Determine the [X, Y] coordinate at the center of the cell enclosing the given text.  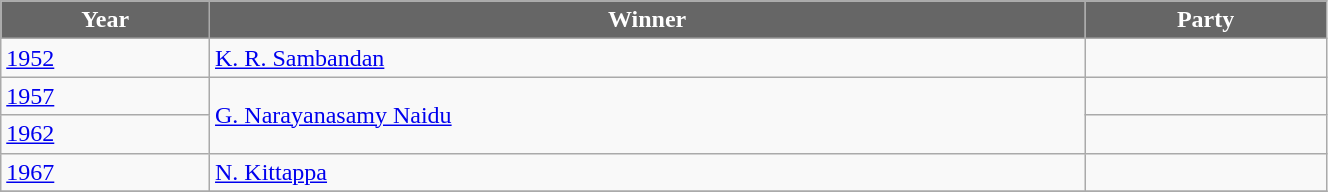
1962 [106, 134]
K. R. Sambandan [648, 58]
Winner [648, 20]
Year [106, 20]
G. Narayanasamy Naidu [648, 115]
1952 [106, 58]
Party [1206, 20]
1967 [106, 172]
N. Kittappa [648, 172]
1957 [106, 96]
